Return [X, Y] of the center of cell containing provided text 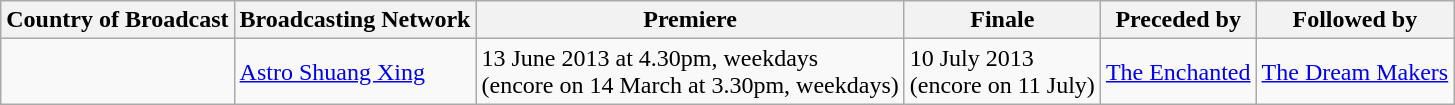
The Dream Makers [1355, 72]
Followed by [1355, 20]
Broadcasting Network [355, 20]
Country of Broadcast [118, 20]
13 June 2013 at 4.30pm, weekdays (encore on 14 March at 3.30pm, weekdays) [690, 72]
Preceded by [1178, 20]
Finale [1002, 20]
10 July 2013 (encore on 11 July) [1002, 72]
Premiere [690, 20]
The Enchanted [1178, 72]
Astro Shuang Xing [355, 72]
